Find where the given text appears and provide that cell's center as [X, Y] coordinate. 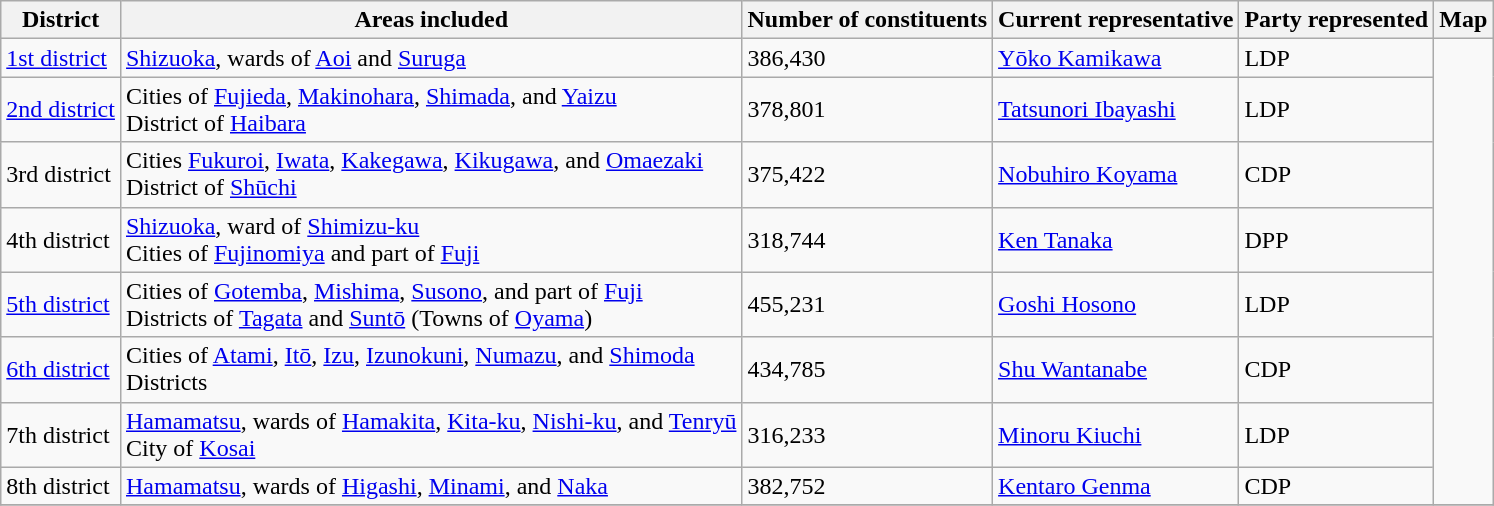
Shizuoka, ward of Shimizu-kuCities of Fujinomiya and part of Fuji [430, 240]
Cities of Fujieda, Makinohara, Shimada, and YaizuDistrict of Haibara [430, 110]
Minoru Kiuchi [1116, 434]
Map [1464, 20]
2nd district [61, 110]
Nobuhiro Koyama [1116, 174]
Cities Fukuroi, Iwata, Kakegawa, Kikugawa, and OmaezakiDistrict of Shūchi [430, 174]
Areas included [430, 20]
Shu Wantanabe [1116, 370]
4th district [61, 240]
Cities of Atami, Itō, Izu, Izunokuni, Numazu, and ShimodaDistricts [430, 370]
7th district [61, 434]
3rd district [61, 174]
Hamamatsu, wards of Hamakita, Kita-ku, Nishi-ku, and TenryūCity of Kosai [430, 434]
Current representative [1116, 20]
5th district [61, 304]
Kentaro Genma [1116, 486]
Goshi Hosono [1116, 304]
382,752 [868, 486]
455,231 [868, 304]
District [61, 20]
DPP [1336, 240]
378,801 [868, 110]
Hamamatsu, wards of Higashi, Minami, and Naka [430, 486]
318,744 [868, 240]
Number of constituents [868, 20]
434,785 [868, 370]
Yōko Kamikawa [1116, 58]
Shizuoka, wards of Aoi and Suruga [430, 58]
386,430 [868, 58]
6th district [61, 370]
Party represented [1336, 20]
1st district [61, 58]
Ken Tanaka [1116, 240]
316,233 [868, 434]
Cities of Gotemba, Mishima, Susono, and part of FujiDistricts of Tagata and Suntō (Towns of Oyama) [430, 304]
375,422 [868, 174]
8th district [61, 486]
Tatsunori Ibayashi [1116, 110]
